Output the (X, Y) coordinate of the center of the cell containing the given text.  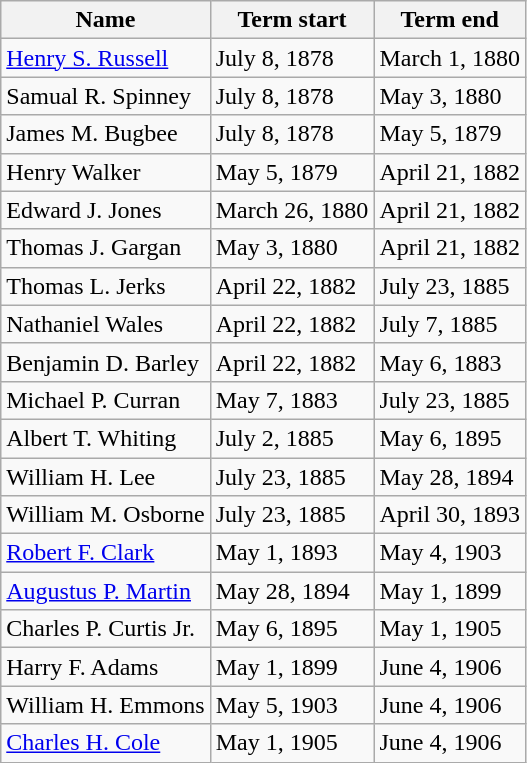
Charles H. Cole (106, 743)
July 2, 1885 (292, 438)
Samual R. Spinney (106, 96)
Henry S. Russell (106, 58)
May 7, 1883 (292, 400)
Benjamin D. Barley (106, 362)
Name (106, 20)
William H. Lee (106, 477)
Henry Walker (106, 172)
Term start (292, 20)
May 1, 1893 (292, 553)
Harry F. Adams (106, 667)
Robert F. Clark (106, 553)
Michael P. Curran (106, 400)
Augustus P. Martin (106, 591)
March 1, 1880 (450, 58)
William M. Osborne (106, 515)
Albert T. Whiting (106, 438)
March 26, 1880 (292, 210)
Thomas J. Gargan (106, 248)
Nathaniel Wales (106, 324)
Thomas L. Jerks (106, 286)
Charles P. Curtis Jr. (106, 629)
May 4, 1903 (450, 553)
May 6, 1883 (450, 362)
April 30, 1893 (450, 515)
James M. Bugbee (106, 134)
July 7, 1885 (450, 324)
Edward J. Jones (106, 210)
Term end (450, 20)
May 5, 1903 (292, 705)
William H. Emmons (106, 705)
